Return (X, Y) of the center of cell containing provided text 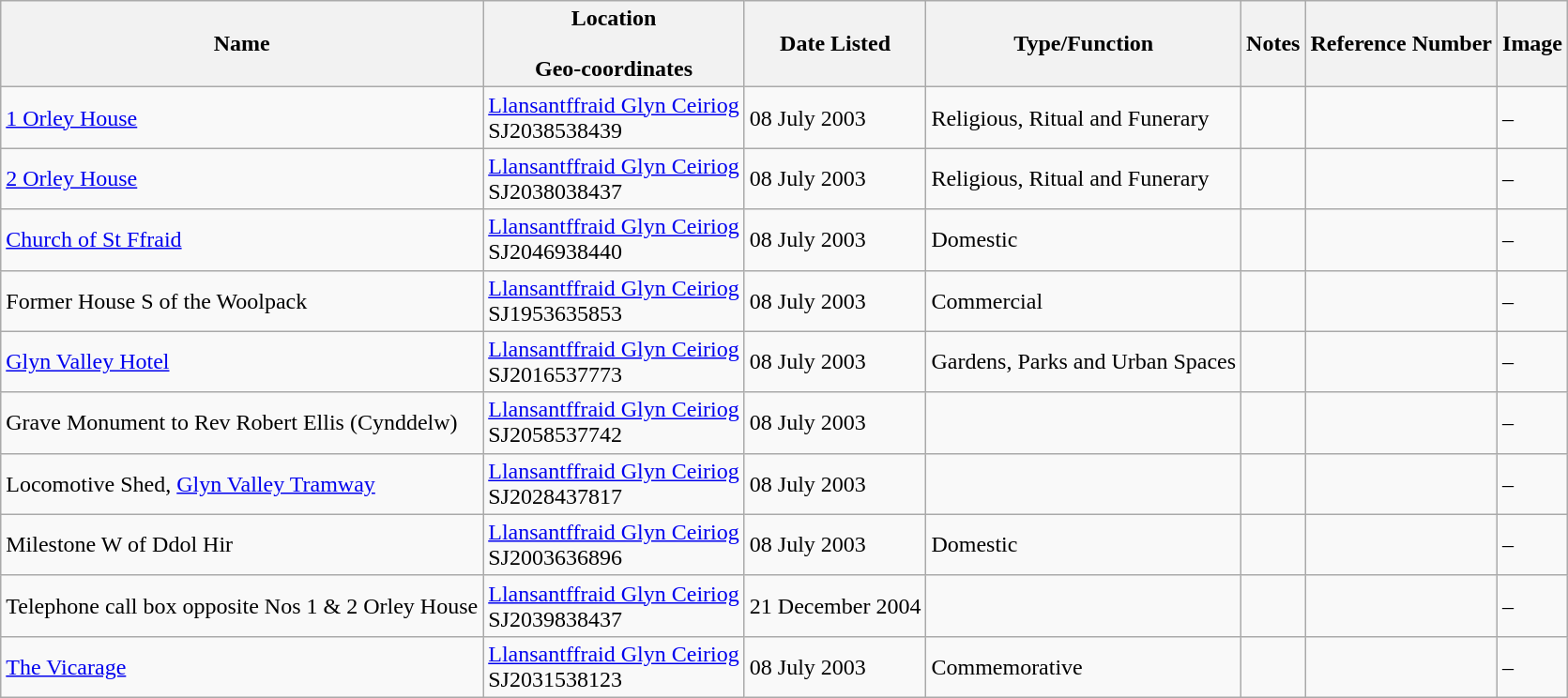
The Vicarage (242, 666)
Grave Monument to Rev Robert Ellis (Cynddelw) (242, 422)
Commercial (1084, 300)
Gardens, Parks and Urban Spaces (1084, 362)
Church of St Ffraid (242, 240)
Former House S of the Woolpack (242, 300)
Llansantffraid Glyn CeiriogSJ2058537742 (614, 422)
Llansantffraid Glyn CeiriogSJ2038038437 (614, 178)
Milestone W of Ddol Hir (242, 544)
Llansantffraid Glyn CeiriogSJ2046938440 (614, 240)
Name (242, 44)
Reference Number (1402, 44)
1 Orley House (242, 118)
Image (1533, 44)
Telephone call box opposite Nos 1 & 2 Orley House (242, 606)
Llansantffraid Glyn CeiriogSJ2038538439 (614, 118)
Llansantffraid Glyn CeiriogSJ2016537773 (614, 362)
Commemorative (1084, 666)
LocationGeo-coordinates (614, 44)
Glyn Valley Hotel (242, 362)
Llansantffraid Glyn CeiriogSJ2039838437 (614, 606)
Llansantffraid Glyn CeiriogSJ2028437817 (614, 484)
Type/Function (1084, 44)
Notes (1273, 44)
Llansantffraid Glyn CeiriogSJ1953635853 (614, 300)
Locomotive Shed, Glyn Valley Tramway (242, 484)
Llansantffraid Glyn CeiriogSJ2003636896 (614, 544)
2 Orley House (242, 178)
Llansantffraid Glyn CeiriogSJ2031538123 (614, 666)
Date Listed (835, 44)
21 December 2004 (835, 606)
